Locate the cell with the specified text and output its (x, y) center coordinate. 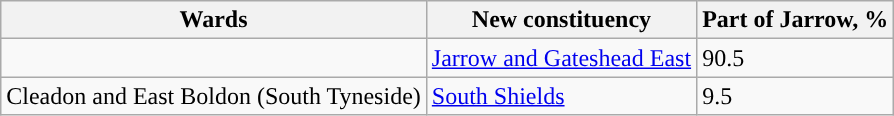
New constituency (561, 20)
Part of Jarrow, % (796, 20)
South Shields (561, 96)
9.5 (796, 96)
90.5 (796, 58)
Cleadon and East Boldon (South Tyneside) (214, 96)
Wards (214, 20)
Jarrow and Gateshead East (561, 58)
